Output the [X, Y] coordinate of the center of the cell containing the given text.  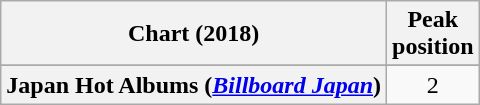
Chart (2018) [194, 34]
2 [433, 85]
Peakposition [433, 34]
Japan Hot Albums (Billboard Japan) [194, 85]
